Locate the cell with the specified text and output its (X, Y) center coordinate. 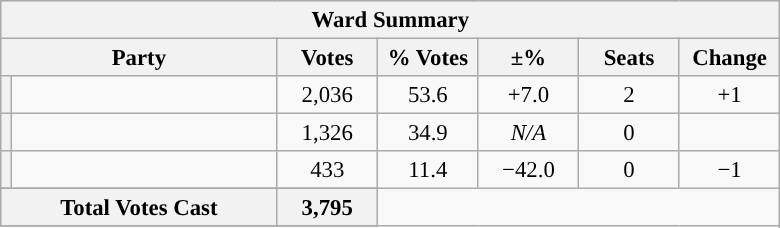
433 (328, 170)
34.9 (428, 133)
2,036 (328, 95)
Seats (630, 58)
N/A (528, 133)
Party (139, 58)
Total Votes Cast (139, 208)
Ward Summary (390, 20)
% Votes (428, 58)
11.4 (428, 170)
53.6 (428, 95)
−1 (730, 170)
±% (528, 58)
+1 (730, 95)
3,795 (328, 208)
−42.0 (528, 170)
2 (630, 95)
Change (730, 58)
Votes (328, 58)
+7.0 (528, 95)
1,326 (328, 133)
